Pinpoint the cell where the given text exists, returning its [X, Y] midpoint coordinate. 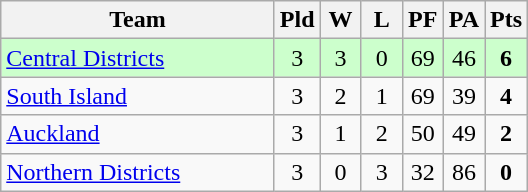
Team [138, 20]
50 [422, 134]
Central Districts [138, 58]
86 [464, 172]
6 [506, 58]
46 [464, 58]
L [382, 20]
Pld [297, 20]
PF [422, 20]
South Island [138, 96]
Auckland [138, 134]
4 [506, 96]
PA [464, 20]
32 [422, 172]
Pts [506, 20]
Northern Districts [138, 172]
49 [464, 134]
39 [464, 96]
W [340, 20]
